Find where the given text appears and provide that cell's center as [X, Y] coordinate. 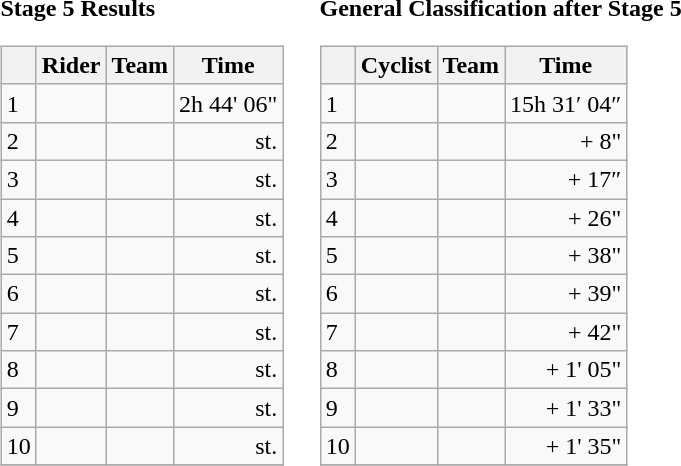
+ 17″ [566, 179]
Rider [71, 65]
+ 1' 05" [566, 370]
+ 1' 35" [566, 446]
+ 42" [566, 332]
+ 38" [566, 256]
+ 8" [566, 141]
15h 31′ 04″ [566, 103]
+ 39" [566, 294]
Cyclist [396, 65]
+ 1' 33" [566, 408]
2h 44' 06" [228, 103]
+ 26" [566, 217]
